Search for the cell housing the specified text and yield its [X, Y] center coordinate. 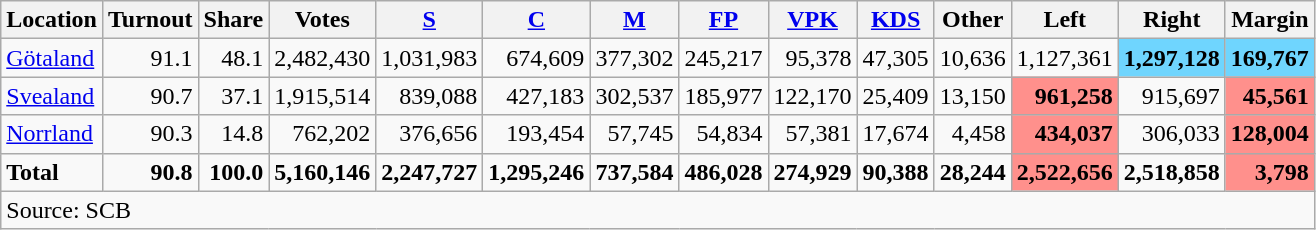
91.1 [150, 58]
90,388 [896, 172]
Other [972, 20]
376,656 [430, 134]
C [536, 20]
17,674 [896, 134]
13,150 [972, 96]
839,088 [430, 96]
25,409 [896, 96]
Share [234, 20]
90.7 [150, 96]
915,697 [1172, 96]
306,033 [1172, 134]
1,031,983 [430, 58]
S [430, 20]
47,305 [896, 58]
Norrland [52, 134]
2,518,858 [1172, 172]
57,381 [812, 134]
95,378 [812, 58]
3,798 [1270, 172]
14.8 [234, 134]
45,561 [1270, 96]
28,244 [972, 172]
2,247,727 [430, 172]
VPK [812, 20]
Location [52, 20]
90.3 [150, 134]
4,458 [972, 134]
762,202 [322, 134]
Votes [322, 20]
245,217 [724, 58]
Svealand [52, 96]
427,183 [536, 96]
302,537 [634, 96]
KDS [896, 20]
FP [724, 20]
Left [1064, 20]
1,297,128 [1172, 58]
48.1 [234, 58]
1,915,514 [322, 96]
674,609 [536, 58]
Götaland [52, 58]
37.1 [234, 96]
M [634, 20]
5,160,146 [322, 172]
961,258 [1064, 96]
2,522,656 [1064, 172]
54,834 [724, 134]
377,302 [634, 58]
90.8 [150, 172]
Right [1172, 20]
122,170 [812, 96]
2,482,430 [322, 58]
Margin [1270, 20]
Total [52, 172]
Turnout [150, 20]
274,929 [812, 172]
1,295,246 [536, 172]
193,454 [536, 134]
185,977 [724, 96]
Source: SCB [658, 210]
57,745 [634, 134]
434,037 [1064, 134]
100.0 [234, 172]
486,028 [724, 172]
1,127,361 [1064, 58]
128,004 [1270, 134]
737,584 [634, 172]
10,636 [972, 58]
169,767 [1270, 58]
